Scan for the cell matching the given text and deliver its (X, Y) coordinate at center. 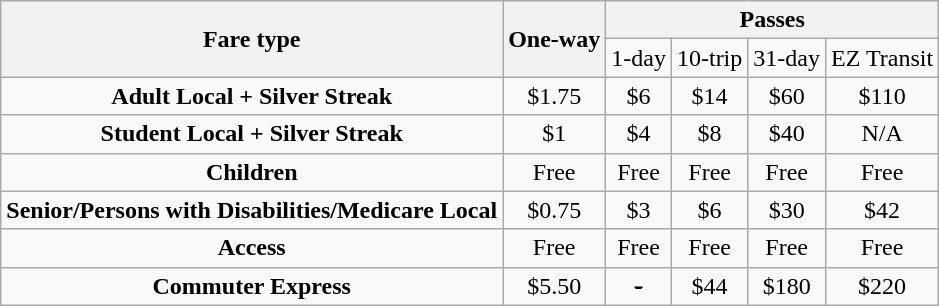
Senior/Persons with Disabilities/Medicare Local (252, 210)
$60 (787, 96)
Fare type (252, 39)
31-day (787, 58)
$1 (554, 134)
Passes (772, 20)
$30 (787, 210)
10-trip (709, 58)
One-way (554, 39)
$44 (709, 286)
Student Local + Silver Streak (252, 134)
EZ Transit (882, 58)
$42 (882, 210)
$0.75 (554, 210)
Adult Local + Silver Streak (252, 96)
$1.75 (554, 96)
$4 (639, 134)
Commuter Express (252, 286)
$8 (709, 134)
N/A (882, 134)
$220 (882, 286)
$180 (787, 286)
$14 (709, 96)
Access (252, 248)
$5.50 (554, 286)
$40 (787, 134)
Children (252, 172)
$110 (882, 96)
$3 (639, 210)
1-day (639, 58)
- (639, 286)
